Identify which cell holds the provided text, then report its (x, y) central coordinate. 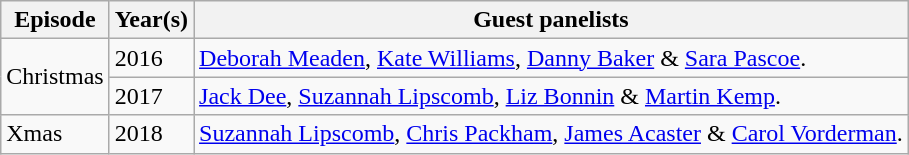
Suzannah Lipscomb, Chris Packham, James Acaster & Carol Vorderman. (552, 134)
Deborah Meaden, Kate Williams, Danny Baker & Sara Pascoe. (552, 58)
2018 (151, 134)
Year(s) (151, 20)
Jack Dee, Suzannah Lipscomb, Liz Bonnin & Martin Kemp. (552, 96)
Episode (55, 20)
2016 (151, 58)
Xmas (55, 134)
Guest panelists (552, 20)
2017 (151, 96)
Christmas (55, 77)
